Locate the cell with the specified text and output its (X, Y) center coordinate. 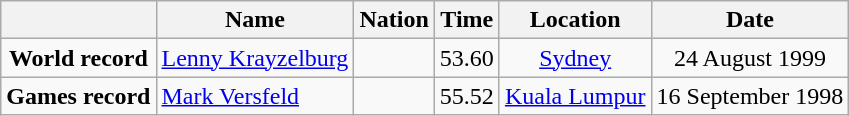
Lenny Krayzelburg (255, 58)
Date (750, 20)
16 September 1998 (750, 96)
24 August 1999 (750, 58)
Sydney (575, 58)
53.60 (466, 58)
World record (78, 58)
Games record (78, 96)
Location (575, 20)
Name (255, 20)
Kuala Lumpur (575, 96)
Nation (394, 20)
Time (466, 20)
Mark Versfeld (255, 96)
55.52 (466, 96)
